Detect which cell encompasses the target text, then output its [X, Y] center coordinate. 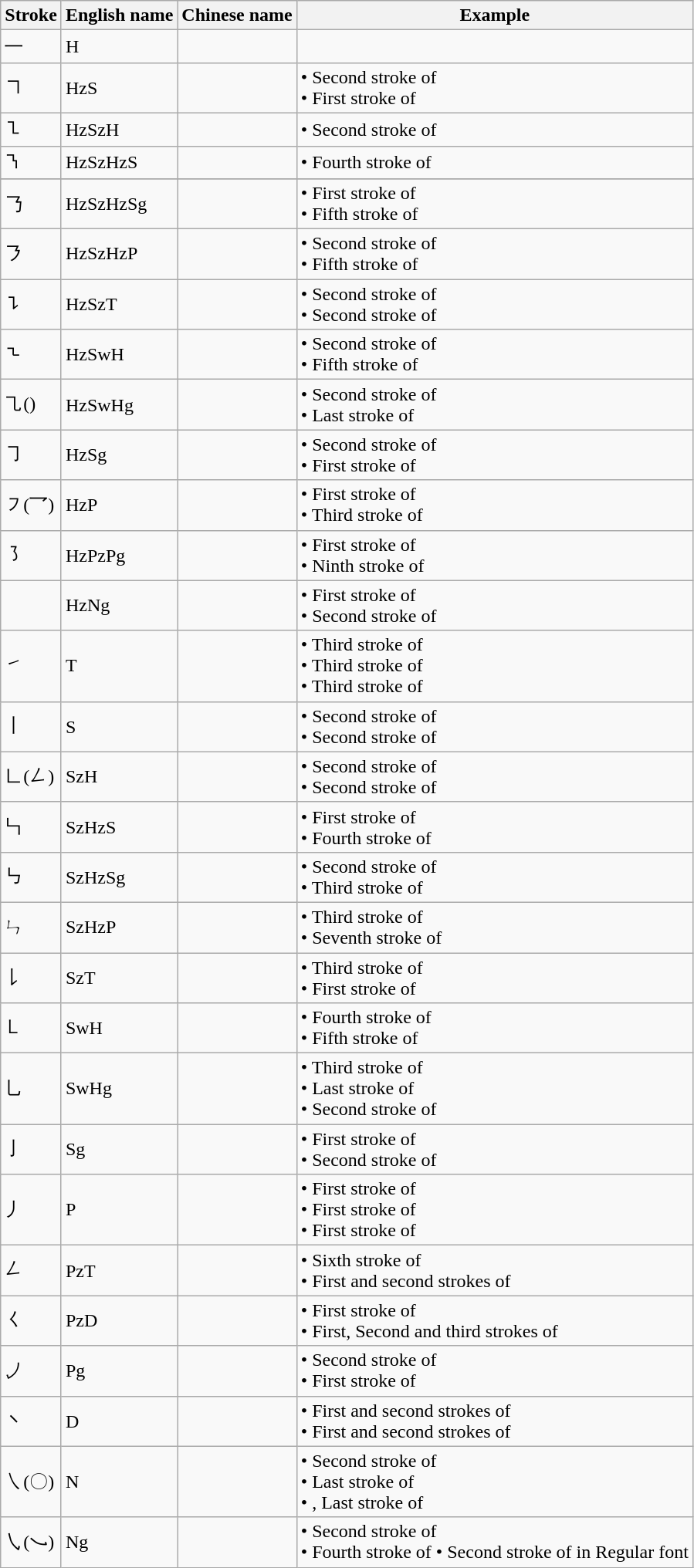
SwH [119, 1028]
• First stroke of • First, Second and third strokes of [494, 1321]
Example [494, 15]
SzH [119, 776]
㇌ [31, 556]
ㄣ [31, 928]
㇏(〇) [31, 1482]
㇔ [31, 1421]
㇟ [31, 1089]
T [119, 666]
HzPzPg [119, 556]
• Sixth stroke of • First and second strokes of [494, 1270]
HzSzHzP [119, 255]
HzNg [119, 605]
• Third stroke of • Last stroke of • Second stroke of [494, 1089]
㇢ [31, 1370]
• Second stroke of • Last stroke of [494, 404]
SzT [119, 977]
㇈() [31, 404]
HzSg [119, 455]
English name [119, 15]
N [119, 1482]
㇎ [31, 162]
PzT [119, 1270]
HzS [119, 88]
㇚ [31, 1150]
Stroke [31, 15]
㇛ [31, 1321]
SwHg [119, 1089]
SzHzP [119, 928]
Sg [119, 1150]
㇊ [31, 304]
HzSwHg [119, 404]
㇓ [31, 1210]
• Fourth stroke of [494, 162]
P [119, 1210]
HzSzH [119, 130]
㇀ [31, 666]
㇂(㇃) [31, 1542]
H [119, 46]
HzSzT [119, 304]
㇆ [31, 455]
㇜ [31, 1270]
• Second stroke of • Fourth stroke of • Second stroke of in Regular font [494, 1542]
㇅ [31, 130]
• Second stroke of • Last stroke of • , Last stroke of [494, 1482]
㇡ [31, 204]
HzSwH [119, 355]
㇑ [31, 727]
SzHzSg [119, 877]
HzSzHzS [119, 162]
• Third stroke of • First stroke of [494, 977]
㇐ [31, 46]
㇙ [31, 977]
• Third stroke of • Third stroke of • Third stroke of [494, 666]
Pg [119, 1370]
D [119, 1421]
• Second stroke of • Third stroke of [494, 877]
• First stroke of • Ninth stroke of [494, 556]
• First stroke of • Fifth stroke of [494, 204]
• First stroke of • First stroke of • First stroke of [494, 1210]
HzP [119, 505]
• First stroke of • Fourth stroke of [494, 827]
• First and second strokes of • First and second strokes of [494, 1421]
• Fourth stroke of • Fifth stroke of [494, 1028]
Chinese name [237, 15]
㇕ [31, 88]
PzD [119, 1321]
• First stroke of • Third stroke of [494, 505]
SzHzS [119, 827]
㇋ [31, 255]
㇉ [31, 877]
㇗(㇜) [31, 776]
• Second stroke of [494, 130]
S [119, 727]
㇇(乛) [31, 505]
HzSzHzSg [119, 204]
Ng [119, 1542]
㇞ [31, 827]
㇄ [31, 1028]
• Third stroke of • Seventh stroke of [494, 928]
㇍ [31, 355]
